Return (X, Y) of the center of cell containing provided text 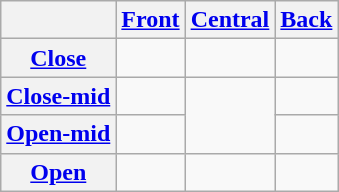
Front (150, 20)
Open (58, 172)
Close (58, 58)
Central (230, 20)
Close-mid (58, 96)
Open-mid (58, 134)
Back (306, 20)
